From the cell containing the given text, extract its center point as (x, y) coordinate. 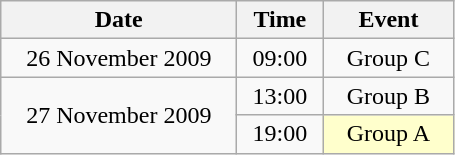
Event (388, 20)
Group A (388, 134)
Group C (388, 58)
Group B (388, 96)
27 November 2009 (119, 115)
Time (280, 20)
13:00 (280, 96)
09:00 (280, 58)
Date (119, 20)
26 November 2009 (119, 58)
19:00 (280, 134)
